Return [x, y] of the center of cell containing provided text 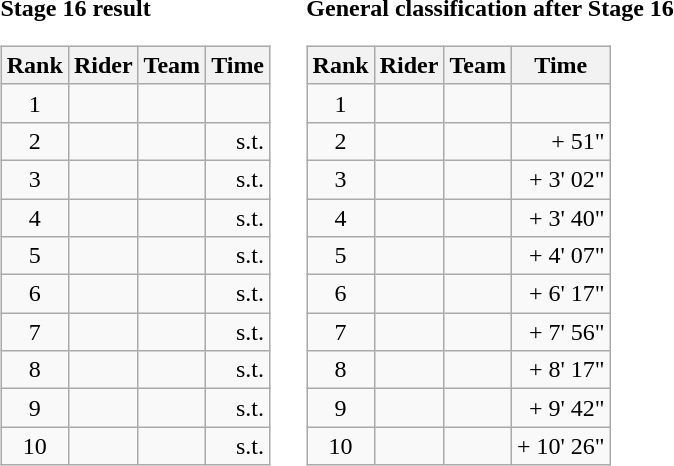
+ 51" [560, 141]
+ 8' 17" [560, 370]
+ 3' 40" [560, 217]
+ 3' 02" [560, 179]
+ 10' 26" [560, 446]
+ 6' 17" [560, 294]
+ 9' 42" [560, 408]
+ 4' 07" [560, 256]
+ 7' 56" [560, 332]
